Locate the cell with the specified text and output its [x, y] center coordinate. 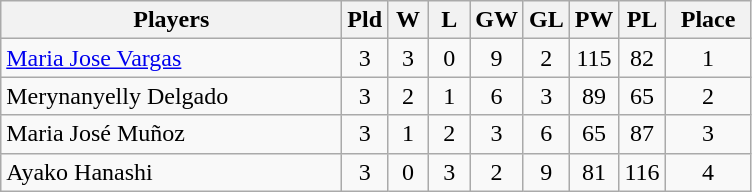
116 [642, 172]
Ayako Hanashi [172, 172]
W [408, 20]
Pld [365, 20]
Merynanyelly Delgado [172, 96]
4 [708, 172]
PL [642, 20]
GL [546, 20]
Maria José Muñoz [172, 134]
GW [497, 20]
L [450, 20]
89 [594, 96]
Place [708, 20]
82 [642, 58]
Players [172, 20]
PW [594, 20]
115 [594, 58]
87 [642, 134]
81 [594, 172]
Maria Jose Vargas [172, 58]
